Scan for the cell matching the given text and deliver its [X, Y] coordinate at center. 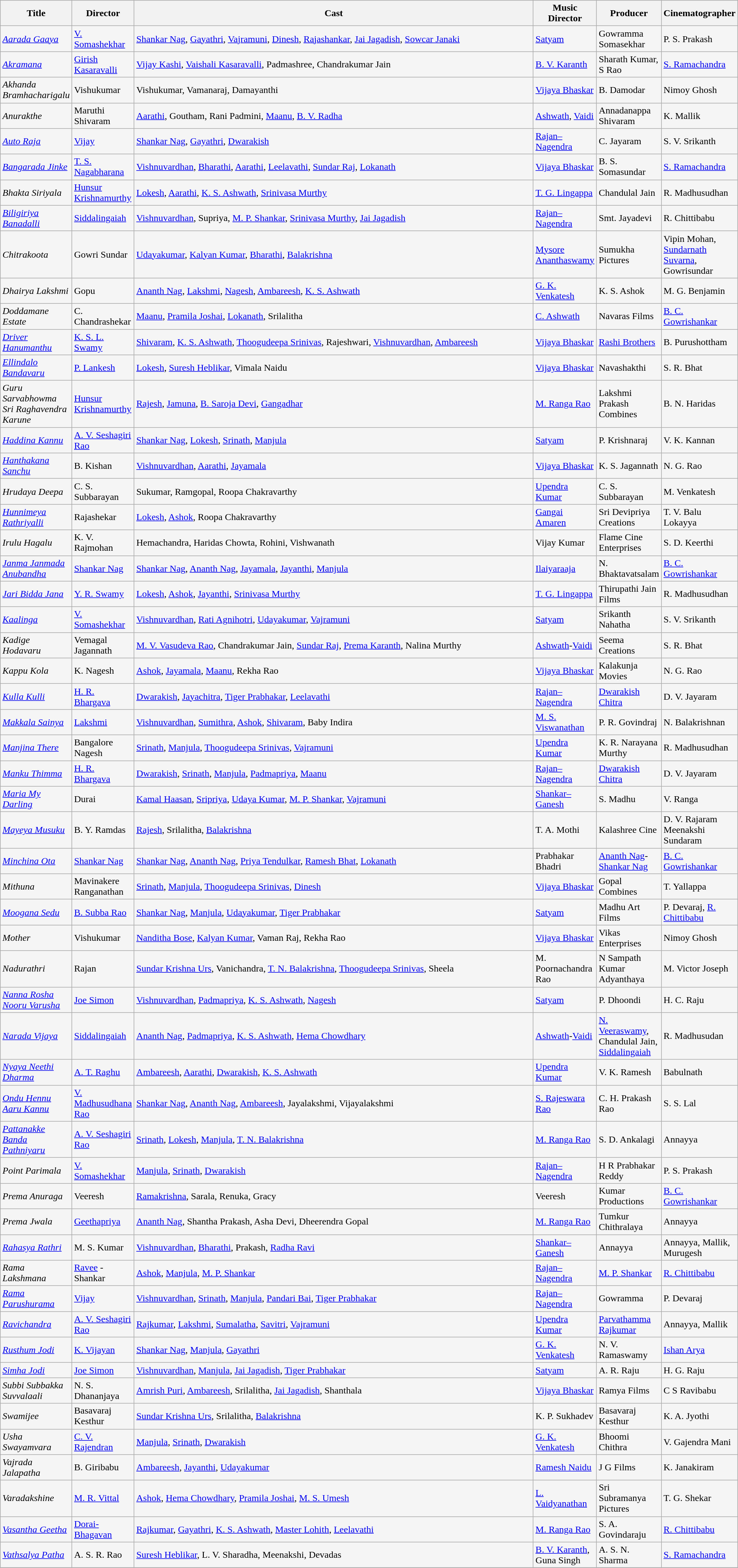
M. G. Benjamin [700, 291]
V. Ranga [700, 799]
Vishnuvardhan, Rati Agnihotri, Udayakumar, Vajramuni [334, 619]
Bhoomi Chithra [629, 1442]
Lokesh, Aarathi, K. S. Ashwath, Srinivasa Murthy [334, 192]
P. Lankesh [103, 368]
Rashi Brothers [629, 342]
Srinath, Manjula, Thoogudeepa Srinivas, Vajramuni [334, 748]
Kappu Kola [36, 671]
Narada Vijaya [36, 1036]
Prema Jwala [36, 1221]
K. A. Jyothi [700, 1416]
Ondu Hennu Aaru Kannu [36, 1103]
Sundar Krishna Urs, Srilalitha, Balakrishna [334, 1416]
Lokesh, Suresh Heblikar, Vimala Naidu [334, 368]
Sri Devipriya Creations [629, 517]
Sumukha Pictures [629, 255]
Rajesh, Srilalitha, Balakrishna [334, 830]
Vemagal Jagannath [103, 645]
M. P. Shankar [629, 1273]
Amrish Puri, Ambareesh, Srilalitha, Jai Jagadish, Shanthala [334, 1391]
Driver Hanumanthu [36, 342]
Vishnuvardhan, Padmapriya, K. S. Ashwath, Nagesh [334, 1000]
B. Subba Rao [103, 912]
Gangai Amaren [565, 517]
V. K. Kannan [700, 440]
Ellindalo Bandavaru [36, 368]
Ravichandra [36, 1325]
Y. R. Swamy [103, 594]
Kaalinga [36, 619]
M. S. Viswanathan [565, 722]
Nanditha Bose, Kalyan Kumar, Vaman Raj, Rekha Rao [334, 938]
Annayya, Mallik [700, 1325]
H. G. Raju [700, 1370]
S. Rajeswara Rao [565, 1103]
Suresh Heblikar, L. V. Sharadha, Meenakshi, Devadas [334, 1555]
Rajashekar [103, 517]
Srinath, Lokesh, Manjula, T. N. Balakrishna [334, 1139]
Shankar Nag, Gayathri, Dwarakish [334, 141]
Maanu, Pramila Joshai, Lokanath, Srilalitha [334, 316]
Maria My Darling [36, 799]
Annadanappa Shivaram [629, 116]
B. S. Somasundar [629, 167]
Babulnath [700, 1072]
Shankar Nag, Ananth Nag, Jayamala, Jayanthi, Manjula [334, 568]
P. Devaraj [700, 1299]
Shankar Nag, Ananth Nag, Ambareesh, Jayalakshmi, Vijayalakshmi [334, 1103]
P. Krishnaraj [629, 440]
Hrudaya Deepa [36, 492]
Title [36, 13]
Hemachandra, Haridas Chowta, Rohini, Vishwanath [334, 543]
Rusthum Jodi [36, 1350]
N. Bhaktavatsalam [629, 568]
K. Mallik [700, 116]
Ramakrishna, Sarala, Renuka, Gracy [334, 1196]
Dwarakish, Jayachitra, Tiger Prabhakar, Leelavathi [334, 697]
H R Prabhakar Reddy [629, 1170]
Nadurathri [36, 969]
Haddina Kannu [36, 440]
K. Nagesh [103, 671]
Producer [629, 13]
K. Janakiram [700, 1467]
Nyaya Neethi Dharma [36, 1072]
Auto Raja [36, 141]
Ashwath, Vaidi [565, 116]
Annayya, Mallik, Murugesh [700, 1247]
V. Gajendra Mani [700, 1442]
H. C. Raju [700, 1000]
A. S. R. Rao [103, 1555]
Sundar Krishna Urs, Vanichandra, T. N. Balakrishna, Thoogudeepa Srinivas, Sheela [334, 969]
Vishnuvardhan, Bharathi, Aarathi, Leelavathi, Sundar Raj, Lokanath [334, 167]
Prema Anuraga [36, 1196]
Gowri Sundar [103, 255]
T. V. Balu Lokayya [700, 517]
Ananth Nag-Shankar Nag [629, 861]
Dhairya Lakshmi [36, 291]
S. Madhu [629, 799]
Vishnuvardhan, Aarathi, Jayamala [334, 466]
Navaras Films [629, 316]
Madhu Art Films [629, 912]
Rajesh, Jamuna, B. Saroja Devi, Gangadhar [334, 404]
Kadige Hodavaru [36, 645]
Udayakumar, Kalyan Kumar, Bharathi, Balakrishna [334, 255]
C. H. Prakash Rao [629, 1103]
Hanthakana Sanchu [36, 466]
Flame Cine Enterprises [629, 543]
Doddamane Estate [36, 316]
Akhanda Bramhacharigalu [36, 90]
Gopal Combines [629, 886]
Shivaram, K. S. Ashwath, Thoogudeepa Srinivas, Rajeshwari, Vishnuvardhan, Ambareesh [334, 342]
Ramya Films [629, 1391]
Anurakthe [36, 116]
M. R. Vittal [103, 1498]
B. Kishan [103, 466]
Navashakthi [629, 368]
Irulu Hagalu [36, 543]
Jari Bidda Jana [36, 594]
N. Balakrishnan [700, 722]
Kumar Productions [629, 1196]
Gowramma Somasekhar [629, 39]
N Sampath Kumar Adyanthaya [629, 969]
Ramesh Naidu [565, 1467]
Guru Sarvabhowma Sri Raghavendra Karune [36, 404]
Kalashree Cine [629, 830]
V. K. Ramesh [629, 1072]
R. Madhusudan [700, 1036]
Rama Parushurama [36, 1299]
S. A. Govindaraju [629, 1529]
Ishan Arya [700, 1350]
Point Parimala [36, 1170]
Lokesh, Ashok, Roopa Chakravarthy [334, 517]
Kalakunja Movies [629, 671]
Biligiriya Banadalli [36, 218]
Sharath Kumar, S Rao [629, 65]
K. V. Rajmohan [103, 543]
Subbi Subbakka Suvvalaali [36, 1391]
C. Chandrashekar [103, 316]
Ashok, Jayamala, Maanu, Rekha Rao [334, 671]
M. S. Kumar [103, 1247]
T. S. Nagabharana [103, 167]
Lokesh, Ashok, Jayanthi, Srinivasa Murthy [334, 594]
Ananth Nag, Shantha Prakash, Asha Devi, Dheerendra Gopal [334, 1221]
Ambareesh, Aarathi, Dwarakish, K. S. Ashwath [334, 1072]
Usha Swayamvara [36, 1442]
Vathsalya Patha [36, 1555]
Bangarada Jinke [36, 167]
T. G. Shekar [700, 1498]
Cast [334, 13]
N. S. Dhananjaya [103, 1391]
K. S. Jagannath [629, 466]
Durai [103, 799]
Lakshmi Prakash Combines [629, 404]
Kamal Haasan, Sripriya, Udaya Kumar, M. P. Shankar, Vajramuni [334, 799]
Ilaiyaraaja [565, 568]
V. Madhusudhana Rao [103, 1103]
Mithuna [36, 886]
Ashok, Manjula, M. P. Shankar [334, 1273]
C. Jayaram [629, 141]
Chitrakoota [36, 255]
D. V. Rajaram Meenakshi Sundaram [700, 830]
B. V. Karanth, Guna Singh [565, 1555]
Cinematographer [700, 13]
Mayeya Musuku [36, 830]
T. A. Mothi [565, 830]
Kulla Kulli [36, 697]
Vijay Kumar [565, 543]
A. S. N. Sharma [629, 1555]
Vikas Enterprises [629, 938]
Gopu [103, 291]
P. Dhoondi [629, 1000]
Dwarakish, Srinath, Manjula, Padmapriya, Maanu [334, 773]
Shankar Nag, Manjula, Udayakumar, Tiger Prabhakar [334, 912]
Srikanth Nahatha [629, 619]
S. S. Lal [700, 1103]
Makkala Sainya [36, 722]
Simha Jodi [36, 1370]
Maruthi Shivaram [103, 116]
Ravee - Shankar [103, 1273]
Bhakta Siriyala [36, 192]
Ashok, Hema Chowdhary, Pramila Joshai, M. S. Umesh [334, 1498]
Dorai-Bhagavan [103, 1529]
Ambareesh, Jayanthi, Udayakumar [334, 1467]
Rajan [103, 969]
Rama Lakshmana [36, 1273]
S. D. Keerthi [700, 543]
K. S. L. Swamy [103, 342]
Shankar Nag, Gayathri, Vajramuni, Dinesh, Rajashankar, Jai Jagadish, Sowcar Janaki [334, 39]
Lakshmi [103, 722]
J G Films [629, 1467]
B. V. Karanth [565, 65]
Sri Subramanya Pictures [629, 1498]
Music Director [565, 13]
Hunnimeya Rathriyalli [36, 517]
Rajkumar, Lakshmi, Sumalatha, Savitri, Vajramuni [334, 1325]
Rajkumar, Gayathri, K. S. Ashwath, Master Lohith, Leelavathi [334, 1529]
Akramana [36, 65]
Vasantha Geetha [36, 1529]
Girish Kasaravalli [103, 65]
C S Ravibabu [700, 1391]
Rahasya Rathri [36, 1247]
S. D. Ankalagi [629, 1139]
Parvathamma Rajkumar [629, 1325]
Aarathi, Goutham, Rani Padmini, Maanu, B. V. Radha [334, 116]
Director [103, 13]
M. Poornachandra Rao [565, 969]
B. Giribabu [103, 1467]
B. Damodar [629, 90]
K. S. Ashok [629, 291]
Ananth Nag, Lakshmi, Nagesh, Ambareesh, K. S. Ashwath [334, 291]
Seema Creations [629, 645]
Mother [36, 938]
Janma Janmada Anubandha [36, 568]
Mysore Ananthaswamy [565, 255]
Vishnuvardhan, Manjula, Jai Jagadish, Tiger Prabhakar [334, 1370]
K. P. Sukhadev [565, 1416]
Shankar Nag, Lokesh, Srinath, Manjula [334, 440]
Smt. Jayadevi [629, 218]
K. R. Narayana Murthy [629, 748]
Bangalore Nagesh [103, 748]
Nanna Rosha Nooru Varusha [36, 1000]
Vajrada Jalapatha [36, 1467]
T. Yallappa [700, 886]
Vishnuvardhan, Sumithra, Ashok, Shivaram, Baby Indira [334, 722]
Manjina There [36, 748]
Pattanakke Banda Pathniyaru [36, 1139]
K. Vijayan [103, 1350]
Moogana Sedu [36, 912]
Manku Thimma [36, 773]
Minchina Ota [36, 861]
Geethapriya [103, 1221]
P. Devaraj, R. Chittibabu [700, 912]
Vishnuvardhan, Srinath, Manjula, Pandari Bai, Tiger Prabhakar [334, 1299]
A. R. Raju [629, 1370]
Vipin Mohan, Sundarnath Suvarna, Gowrisundar [700, 255]
Tumkur Chithralaya [629, 1221]
M. Victor Joseph [700, 969]
Vishukumar, Vamanaraj, Damayanthi [334, 90]
Vishnuvardhan, Supriya, M. P. Shankar, Srinivasa Murthy, Jai Jagadish [334, 218]
C. V. Rajendran [103, 1442]
B. Y. Ramdas [103, 830]
M. V. Vasudeva Rao, Chandrakumar Jain, Sundar Raj, Prema Karanth, Nalina Murthy [334, 645]
Vishnuvardhan, Bharathi, Prakash, Radha Ravi [334, 1247]
N. V. Ramaswamy [629, 1350]
Swamijee [36, 1416]
C. Ashwath [565, 316]
A. T. Raghu [103, 1072]
Shankar Nag, Manjula, Gayathri [334, 1350]
M. Venkatesh [700, 492]
Shankar Nag, Ananth Nag, Priya Tendulkar, Ramesh Bhat, Lokanath [334, 861]
P. R. Govindraj [629, 722]
B. Purushottham [700, 342]
Prabhakar Bhadri [565, 861]
B. N. Haridas [700, 404]
Ananth Nag, Padmapriya, K. S. Ashwath, Hema Chowdhary [334, 1036]
Gowramma [629, 1299]
Thirupathi Jain Films [629, 594]
Mavinakere Ranganathan [103, 886]
L. Vaidyanathan [565, 1498]
Srinath, Manjula, Thoogudeepa Srinivas, Dinesh [334, 886]
Vijay Kashi, Vaishali Kasaravalli, Padmashree, Chandrakumar Jain [334, 65]
Chandulal Jain [629, 192]
Aarada Gaaya [36, 39]
N. Veeraswamy, Chandulal Jain, Siddalingaiah [629, 1036]
Sukumar, Ramgopal, Roopa Chakravarthy [334, 492]
Varadakshine [36, 1498]
